Pinpoint the cell where the given text exists, returning its [x, y] midpoint coordinate. 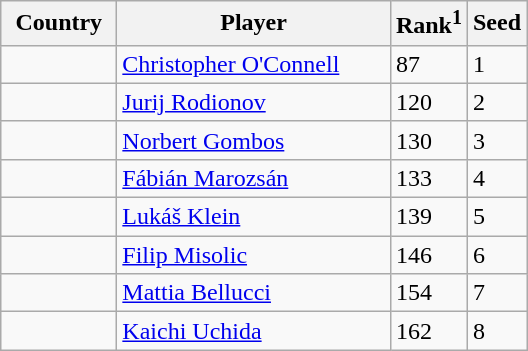
Seed [496, 24]
5 [496, 217]
130 [428, 140]
Christopher O'Connell [254, 64]
139 [428, 217]
7 [496, 293]
6 [496, 255]
8 [496, 331]
133 [428, 178]
87 [428, 64]
154 [428, 293]
Fábián Marozsán [254, 178]
162 [428, 331]
Jurij Rodionov [254, 102]
120 [428, 102]
1 [496, 64]
146 [428, 255]
4 [496, 178]
Player [254, 24]
Kaichi Uchida [254, 331]
Mattia Bellucci [254, 293]
Country [59, 24]
Rank1 [428, 24]
3 [496, 140]
Lukáš Klein [254, 217]
2 [496, 102]
Filip Misolic [254, 255]
Norbert Gombos [254, 140]
